Pinpoint the cell where the given text exists, returning its [x, y] midpoint coordinate. 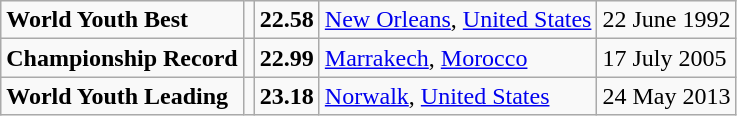
22 June 1992 [666, 20]
22.99 [286, 58]
Championship Record [122, 58]
23.18 [286, 96]
Marrakech, Morocco [458, 58]
24 May 2013 [666, 96]
22.58 [286, 20]
17 July 2005 [666, 58]
Norwalk, United States [458, 96]
World Youth Best [122, 20]
New Orleans, United States [458, 20]
World Youth Leading [122, 96]
